Provide the [x, y] coordinate of the cell's center where the given text is located.  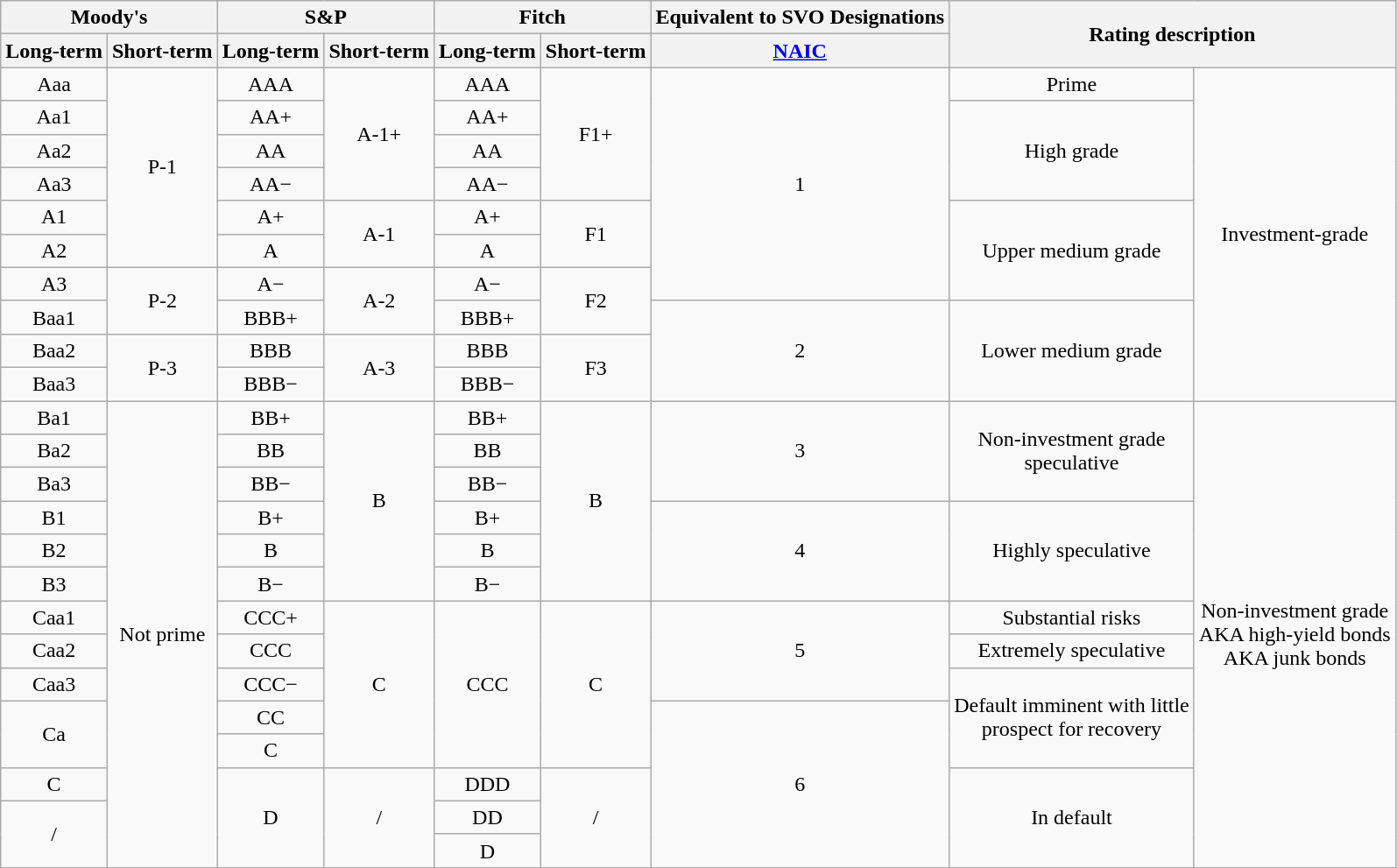
DD [488, 817]
Aa3 [54, 184]
CCC+ [271, 617]
2 [801, 350]
S&P [326, 18]
Ca [54, 734]
A1 [54, 217]
Baa3 [54, 384]
1 [801, 184]
Caa3 [54, 684]
Prime [1072, 84]
Equivalent to SVO Designations [801, 18]
P-1 [162, 167]
Baa2 [54, 350]
Aa1 [54, 117]
Upper medium grade [1072, 251]
Fitch [543, 18]
Moody's [109, 18]
Non-investment grade speculative [1072, 451]
4 [801, 551]
6 [801, 784]
F1 [596, 234]
B1 [54, 518]
Lower medium grade [1072, 350]
Aa2 [54, 151]
Caa2 [54, 651]
NAIC [801, 51]
A2 [54, 251]
Ba2 [54, 451]
P-2 [162, 300]
Aaa [54, 84]
Extremely speculative [1072, 651]
A3 [54, 284]
3 [801, 451]
A-3 [379, 367]
Substantial risks [1072, 617]
Not prime [162, 634]
CC [271, 717]
5 [801, 651]
DDD [488, 784]
In default [1072, 817]
A-2 [379, 300]
Default imminent with little prospect for recovery [1072, 717]
P-3 [162, 367]
F3 [596, 367]
A-1+ [379, 134]
Investment-grade [1295, 235]
F1+ [596, 134]
Caa1 [54, 617]
High grade [1072, 151]
Baa1 [54, 317]
B2 [54, 551]
F2 [596, 300]
Ba1 [54, 418]
Highly speculative [1072, 551]
Non-investment gradeAKA high-yield bondsAKA junk bonds [1295, 634]
CCC− [271, 684]
B3 [54, 584]
Ba3 [54, 484]
Rating description [1172, 34]
A-1 [379, 234]
